Provide the [X, Y] coordinate of the cell's center where the given text is located.  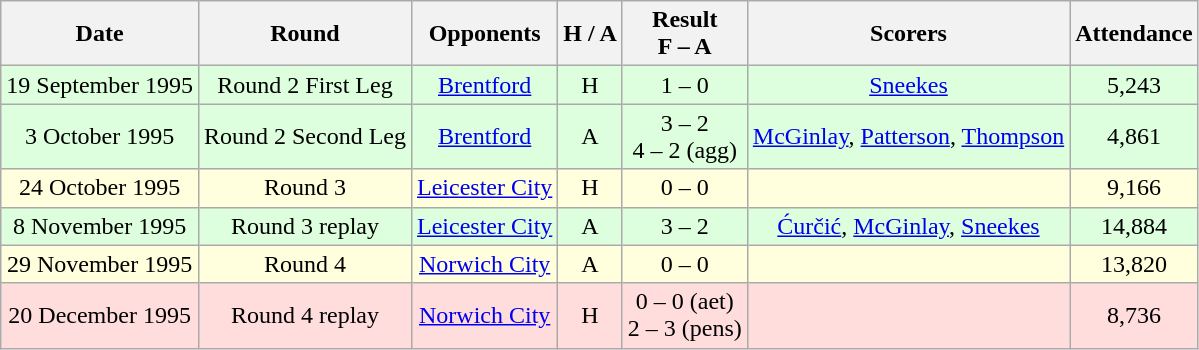
1 – 0 [684, 85]
Round 4 [304, 264]
3 – 24 – 2 (agg) [684, 136]
ResultF – A [684, 34]
20 December 1995 [100, 316]
Round 3 replay [304, 226]
9,166 [1134, 188]
Attendance [1134, 34]
29 November 1995 [100, 264]
4,861 [1134, 136]
Round [304, 34]
Round 3 [304, 188]
8 November 1995 [100, 226]
3 October 1995 [100, 136]
Scorers [908, 34]
19 September 1995 [100, 85]
H / A [590, 34]
Date [100, 34]
Round 2 First Leg [304, 85]
Ćurčić, McGinlay, Sneekes [908, 226]
Opponents [484, 34]
5,243 [1134, 85]
Sneekes [908, 85]
0 – 0 (aet) 2 – 3 (pens) [684, 316]
Round 2 Second Leg [304, 136]
24 October 1995 [100, 188]
McGinlay, Patterson, Thompson [908, 136]
Round 4 replay [304, 316]
8,736 [1134, 316]
3 – 2 [684, 226]
13,820 [1134, 264]
14,884 [1134, 226]
